Find where the given text appears and provide that cell's center as [X, Y] coordinate. 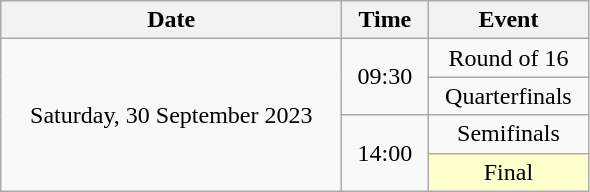
Date [172, 20]
Final [508, 172]
Time [385, 20]
09:30 [385, 77]
14:00 [385, 153]
Event [508, 20]
Semifinals [508, 134]
Saturday, 30 September 2023 [172, 115]
Round of 16 [508, 58]
Quarterfinals [508, 96]
